Scan for the cell matching the given text and deliver its [X, Y] coordinate at center. 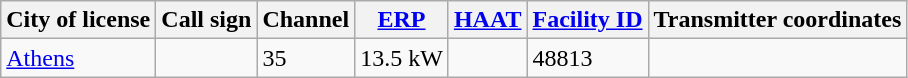
HAAT [488, 20]
ERP [402, 20]
35 [306, 58]
Facility ID [588, 20]
Channel [306, 20]
13.5 kW [402, 58]
Call sign [206, 20]
Transmitter coordinates [778, 20]
City of license [78, 20]
48813 [588, 58]
Athens [78, 58]
